Locate the cell with the specified text and output its (x, y) center coordinate. 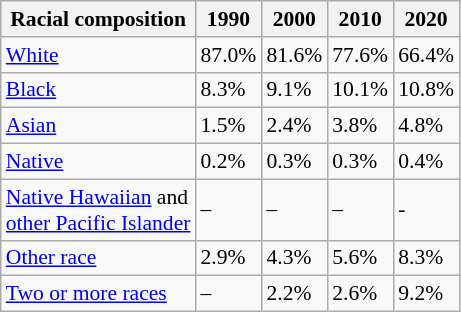
1990 (228, 19)
2010 (360, 19)
Native Hawaiian andother Pacific Islander (98, 210)
87.0% (228, 55)
2000 (294, 19)
Racial composition (98, 19)
4.3% (294, 258)
77.6% (360, 55)
2020 (426, 19)
2.4% (294, 126)
White (98, 55)
2.2% (294, 294)
81.6% (294, 55)
2.6% (360, 294)
Native (98, 162)
0.2% (228, 162)
Two or more races (98, 294)
9.2% (426, 294)
10.1% (360, 90)
- (426, 210)
3.8% (360, 126)
66.4% (426, 55)
1.5% (228, 126)
4.8% (426, 126)
Other race (98, 258)
Asian (98, 126)
Black (98, 90)
0.4% (426, 162)
10.8% (426, 90)
5.6% (360, 258)
2.9% (228, 258)
9.1% (294, 90)
